Return the (X, Y) coordinate for the center point of the cell that contains the specified text.  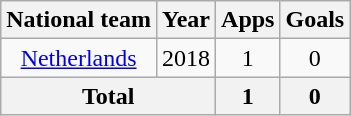
Goals (315, 20)
Netherlands (79, 58)
Year (186, 20)
National team (79, 20)
2018 (186, 58)
Apps (248, 20)
Total (108, 96)
